Scan for the cell matching the given text and deliver its (x, y) coordinate at center. 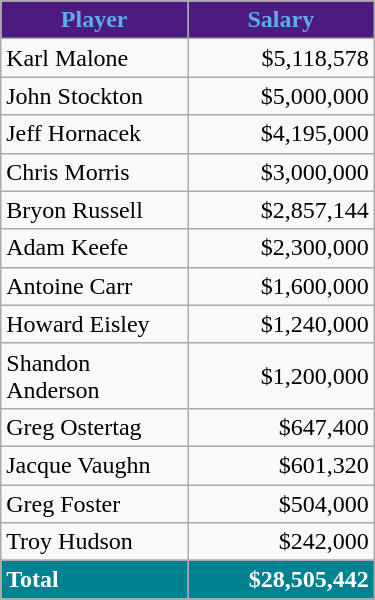
$504,000 (282, 503)
Greg Ostertag (94, 427)
Howard Eisley (94, 324)
Jacque Vaughn (94, 465)
$242,000 (282, 542)
Adam Keefe (94, 248)
$4,195,000 (282, 134)
Karl Malone (94, 58)
$5,000,000 (282, 96)
Bryon Russell (94, 210)
Greg Foster (94, 503)
Troy Hudson (94, 542)
Antoine Carr (94, 286)
John Stockton (94, 96)
$2,857,144 (282, 210)
$601,320 (282, 465)
Jeff Hornacek (94, 134)
$1,240,000 (282, 324)
$28,505,442 (282, 580)
$1,600,000 (282, 286)
$1,200,000 (282, 376)
Shandon Anderson (94, 376)
Total (94, 580)
Chris Morris (94, 172)
$3,000,000 (282, 172)
Player (94, 20)
$5,118,578 (282, 58)
$647,400 (282, 427)
Salary (282, 20)
$2,300,000 (282, 248)
